Pinpoint the cell where the given text exists, returning its [X, Y] midpoint coordinate. 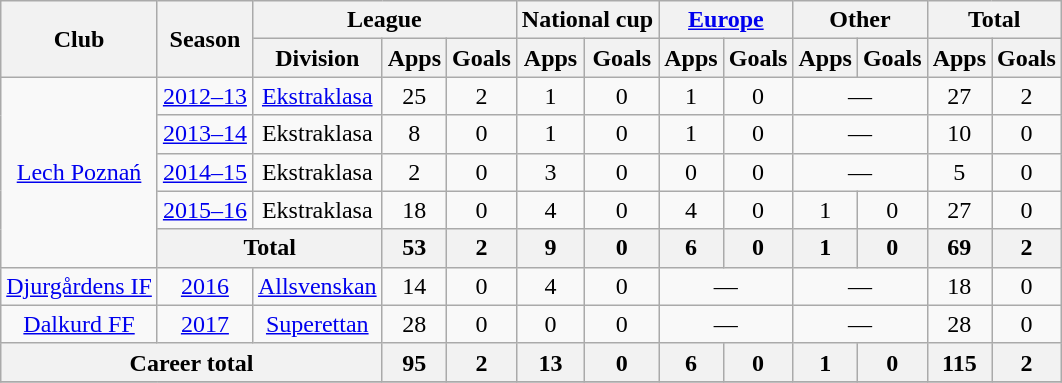
13 [550, 362]
Lech Poznań [80, 172]
3 [550, 172]
10 [959, 134]
95 [414, 362]
Season [204, 39]
National cup [587, 20]
Career total [192, 362]
2013–14 [204, 134]
Other [860, 20]
Europe [726, 20]
Division [317, 58]
Dalkurd FF [80, 324]
25 [414, 96]
53 [414, 248]
8 [414, 134]
Club [80, 39]
2014–15 [204, 172]
69 [959, 248]
2012–13 [204, 96]
2015–16 [204, 210]
5 [959, 172]
2017 [204, 324]
Djurgårdens IF [80, 286]
Allsvenskan [317, 286]
14 [414, 286]
League [384, 20]
Superettan [317, 324]
9 [550, 248]
2016 [204, 286]
115 [959, 362]
